For the text-containing cell, return its midpoint in (X, Y) coordinate format. 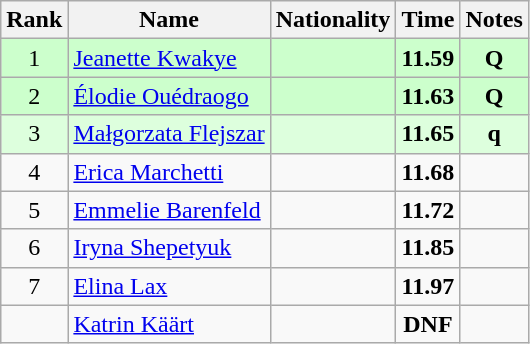
4 (34, 172)
Małgorzata Flejszar (169, 134)
11.68 (428, 172)
6 (34, 248)
DNF (428, 324)
Rank (34, 20)
11.97 (428, 286)
Erica Marchetti (169, 172)
Élodie Ouédraogo (169, 96)
Katrin Käärt (169, 324)
2 (34, 96)
11.59 (428, 58)
Iryna Shepetyuk (169, 248)
Jeanette Kwakye (169, 58)
Nationality (333, 20)
Name (169, 20)
Emmelie Barenfeld (169, 210)
5 (34, 210)
Notes (494, 20)
q (494, 134)
11.63 (428, 96)
1 (34, 58)
11.85 (428, 248)
Elina Lax (169, 286)
3 (34, 134)
11.72 (428, 210)
11.65 (428, 134)
7 (34, 286)
Time (428, 20)
